Extract the [x, y] coordinate from the center of the cell holding the provided text.  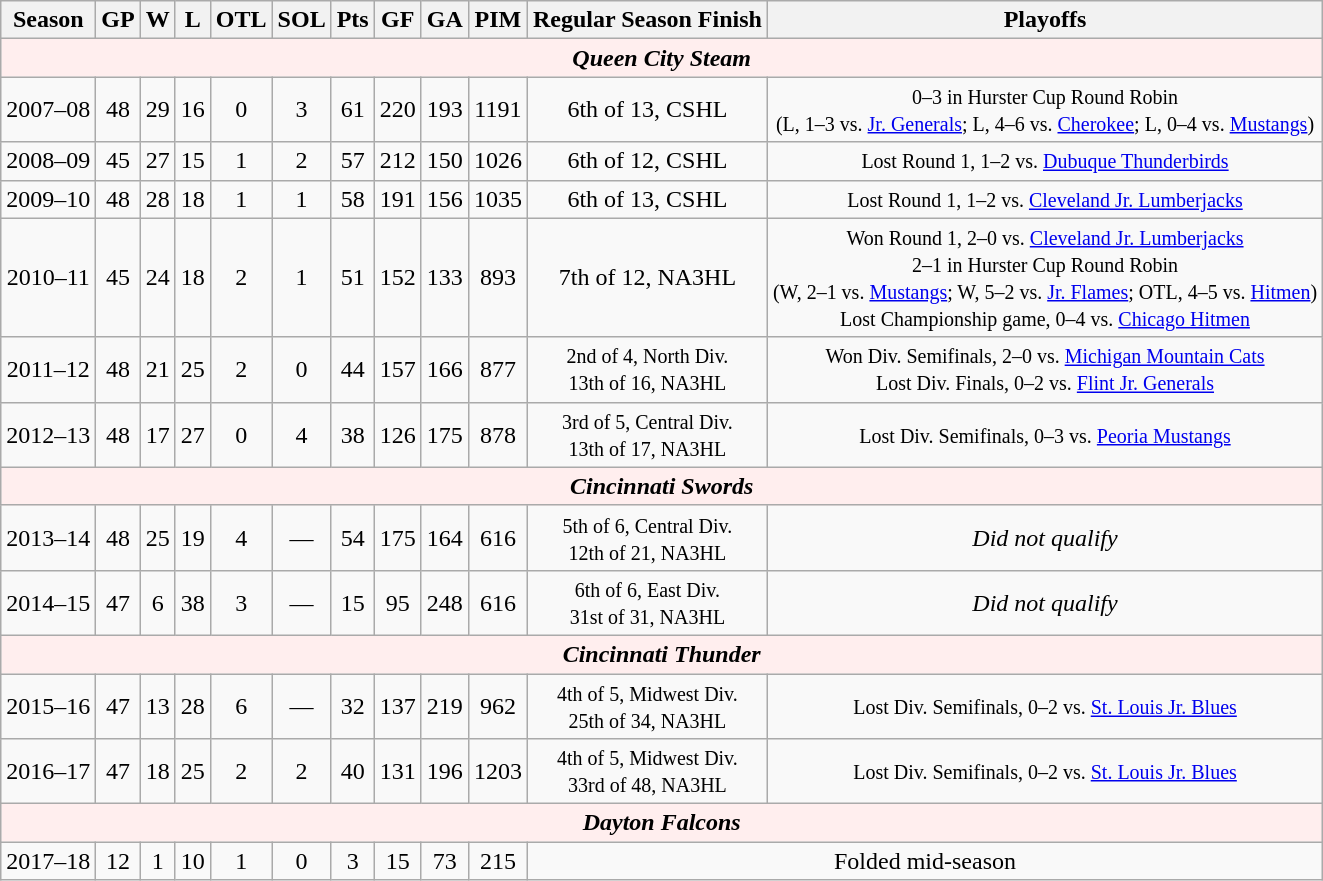
10 [192, 861]
58 [352, 199]
2017–18 [48, 861]
2nd of 4, North Div.13th of 16, NA3HL [647, 370]
GA [444, 20]
2013–14 [48, 538]
Won Div. Semifinals, 2–0 vs. Michigan Mountain CatsLost Div. Finals, 0–2 vs. Flint Jr. Generals [1044, 370]
7th of 12, NA3HL [647, 278]
Regular Season Finish [647, 20]
54 [352, 538]
2011–12 [48, 370]
137 [398, 706]
SOL [302, 20]
164 [444, 538]
1191 [498, 110]
2014–15 [48, 602]
OTL [241, 20]
Cincinnati Swords [662, 486]
GF [398, 20]
19 [192, 538]
Cincinnati Thunder [662, 654]
40 [352, 772]
95 [398, 602]
219 [444, 706]
6th of 12, CSHL [647, 161]
51 [352, 278]
Lost Round 1, 1–2 vs. Dubuque Thunderbirds [1044, 161]
PIM [498, 20]
Pts [352, 20]
Lost Div. Semifinals, 0–3 vs. Peoria Mustangs [1044, 434]
1035 [498, 199]
193 [444, 110]
0–3 in Hurster Cup Round Robin(L, 1–3 vs. Jr. Generals; L, 4–6 vs. Cherokee; L, 0–4 vs. Mustangs) [1044, 110]
157 [398, 370]
156 [444, 199]
16 [192, 110]
131 [398, 772]
L [192, 20]
2010–11 [48, 278]
212 [398, 161]
17 [158, 434]
2015–16 [48, 706]
5th of 6, Central Div.12th of 21, NA3HL [647, 538]
1026 [498, 161]
1203 [498, 772]
Queen City Steam [662, 58]
Playoffs [1044, 20]
2008–09 [48, 161]
893 [498, 278]
3rd of 5, Central Div.13th of 17, NA3HL [647, 434]
73 [444, 861]
4th of 5, Midwest Div.25th of 34, NA3HL [647, 706]
2009–10 [48, 199]
878 [498, 434]
32 [352, 706]
2007–08 [48, 110]
191 [398, 199]
Lost Round 1, 1–2 vs. Cleveland Jr. Lumberjacks [1044, 199]
12 [118, 861]
57 [352, 161]
166 [444, 370]
220 [398, 110]
61 [352, 110]
133 [444, 278]
150 [444, 161]
4th of 5, Midwest Div.33rd of 48, NA3HL [647, 772]
W [158, 20]
24 [158, 278]
29 [158, 110]
196 [444, 772]
877 [498, 370]
21 [158, 370]
215 [498, 861]
Season [48, 20]
2012–13 [48, 434]
152 [398, 278]
6th of 6, East Div.31st of 31, NA3HL [647, 602]
2016–17 [48, 772]
962 [498, 706]
Dayton Falcons [662, 823]
248 [444, 602]
44 [352, 370]
Folded mid-season [924, 861]
13 [158, 706]
126 [398, 434]
GP [118, 20]
